Output the [X, Y] coordinate of the center of the cell containing the given text.  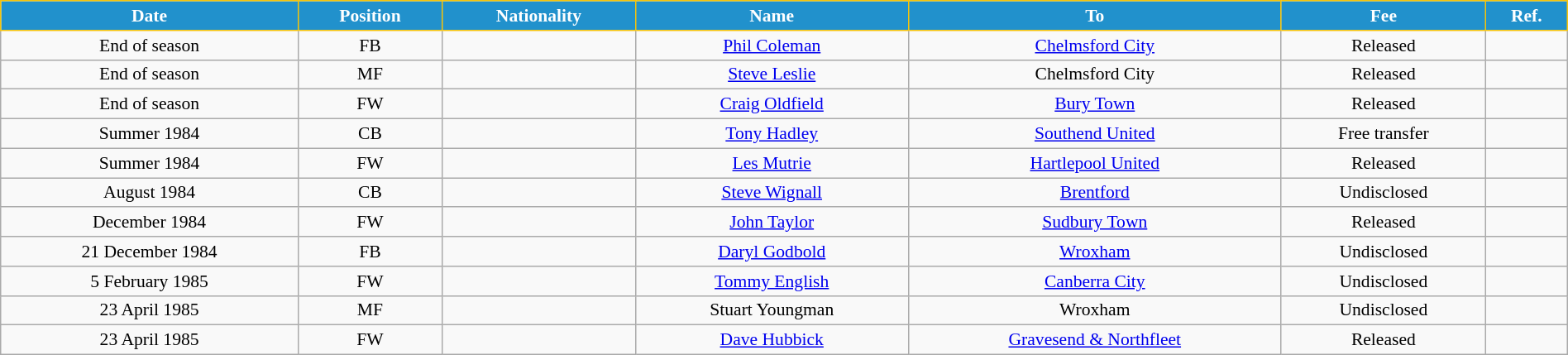
Bury Town [1095, 104]
Steve Wignall [772, 193]
Tommy English [772, 281]
Fee [1383, 16]
Nationality [539, 16]
Phil Coleman [772, 46]
Position [370, 16]
Dave Hubbick [772, 340]
Tony Hadley [772, 134]
Date [150, 16]
Southend United [1095, 134]
21 December 1984 [150, 252]
Canberra City [1095, 281]
To [1095, 16]
5 February 1985 [150, 281]
December 1984 [150, 223]
August 1984 [150, 193]
Ref. [1527, 16]
Brentford [1095, 193]
Free transfer [1383, 134]
Craig Oldfield [772, 104]
Sudbury Town [1095, 223]
Steve Leslie [772, 74]
Gravesend & Northfleet [1095, 340]
Name [772, 16]
John Taylor [772, 223]
Hartlepool United [1095, 163]
Daryl Godbold [772, 252]
Les Mutrie [772, 163]
Stuart Youngman [772, 310]
